Capture the cell that displays the provided text and extract its (X, Y) central coordinate. 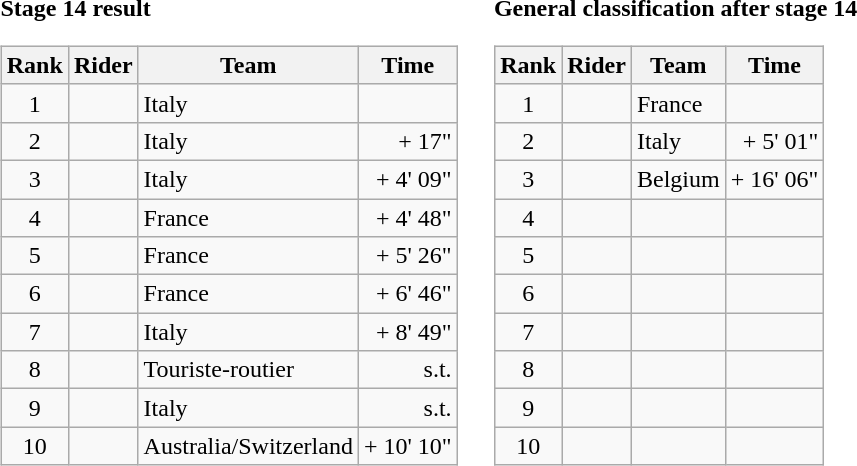
+ 4' 09" (408, 179)
+ 16' 06" (774, 179)
+ 8' 49" (408, 332)
Touriste-routier (248, 370)
+ 5' 01" (774, 141)
+ 5' 26" (408, 256)
Belgium (678, 179)
+ 17" (408, 141)
+ 4' 48" (408, 217)
+ 6' 46" (408, 294)
+ 10' 10" (408, 446)
Australia/Switzerland (248, 446)
